Scan for the cell matching the given text and deliver its (x, y) coordinate at center. 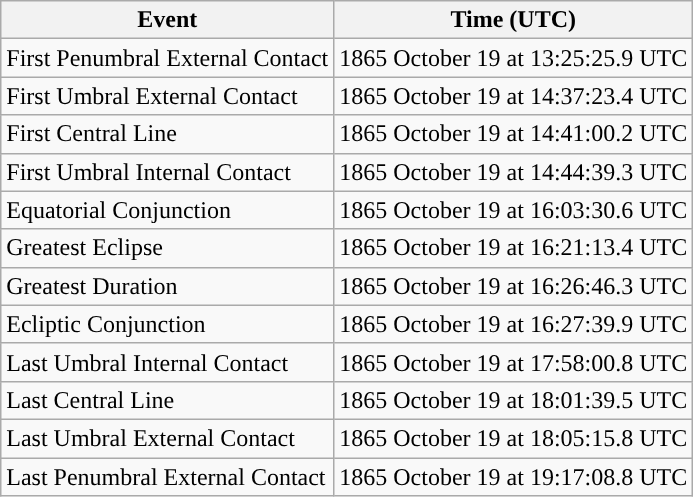
1865 October 19 at 14:37:23.4 UTC (514, 96)
First Penumbral External Contact (168, 58)
1865 October 19 at 13:25:25.9 UTC (514, 58)
Last Central Line (168, 400)
Equatorial Conjunction (168, 210)
Event (168, 20)
1865 October 19 at 16:03:30.6 UTC (514, 210)
Last Umbral Internal Contact (168, 362)
1865 October 19 at 14:44:39.3 UTC (514, 172)
1865 October 19 at 16:21:13.4 UTC (514, 248)
1865 October 19 at 14:41:00.2 UTC (514, 134)
1865 October 19 at 19:17:08.8 UTC (514, 477)
1865 October 19 at 16:27:39.9 UTC (514, 324)
1865 October 19 at 16:26:46.3 UTC (514, 286)
Greatest Eclipse (168, 248)
First Umbral External Contact (168, 96)
Ecliptic Conjunction (168, 324)
1865 October 19 at 18:05:15.8 UTC (514, 438)
Last Umbral External Contact (168, 438)
First Umbral Internal Contact (168, 172)
Time (UTC) (514, 20)
First Central Line (168, 134)
Greatest Duration (168, 286)
1865 October 19 at 18:01:39.5 UTC (514, 400)
1865 October 19 at 17:58:00.8 UTC (514, 362)
Last Penumbral External Contact (168, 477)
